Return [X, Y] of the center of cell containing provided text 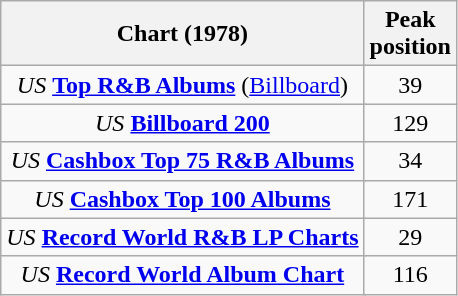
Chart (1978) [182, 34]
Peakposition [410, 34]
US Cashbox Top 75 R&B Albums [182, 161]
171 [410, 199]
34 [410, 161]
US Record World Album Chart [182, 275]
129 [410, 123]
39 [410, 85]
116 [410, 275]
US Record World R&B LP Charts [182, 237]
US Cashbox Top 100 Albums [182, 199]
US Billboard 200 [182, 123]
US Top R&B Albums (Billboard) [182, 85]
29 [410, 237]
